Determine the (X, Y) coordinate at the center of the cell enclosing the given text.  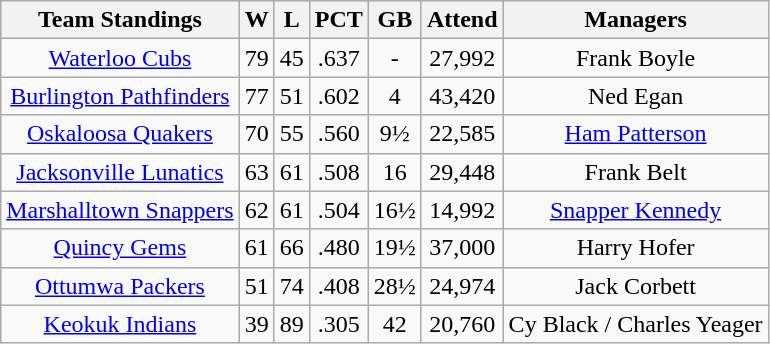
GB (394, 20)
.560 (338, 134)
79 (256, 58)
70 (256, 134)
Attend (462, 20)
42 (394, 324)
14,992 (462, 210)
77 (256, 96)
62 (256, 210)
Keokuk Indians (120, 324)
29,448 (462, 172)
.480 (338, 248)
20,760 (462, 324)
Jacksonville Lunatics (120, 172)
Cy Black / Charles Yeager (636, 324)
Burlington Pathfinders (120, 96)
.504 (338, 210)
.602 (338, 96)
Quincy Gems (120, 248)
L (292, 20)
W (256, 20)
27,992 (462, 58)
Jack Corbett (636, 286)
Marshalltown Snappers (120, 210)
Managers (636, 20)
74 (292, 286)
Frank Boyle (636, 58)
24,974 (462, 286)
63 (256, 172)
Frank Belt (636, 172)
19½ (394, 248)
.637 (338, 58)
.305 (338, 324)
22,585 (462, 134)
43,420 (462, 96)
Team Standings (120, 20)
16 (394, 172)
16½ (394, 210)
Harry Hofer (636, 248)
Ham Patterson (636, 134)
Ned Egan (636, 96)
- (394, 58)
.508 (338, 172)
4 (394, 96)
Snapper Kennedy (636, 210)
Waterloo Cubs (120, 58)
39 (256, 324)
55 (292, 134)
PCT (338, 20)
9½ (394, 134)
Oskaloosa Quakers (120, 134)
89 (292, 324)
45 (292, 58)
66 (292, 248)
28½ (394, 286)
.408 (338, 286)
37,000 (462, 248)
Ottumwa Packers (120, 286)
